Pinpoint the cell where the given text exists, returning its (x, y) midpoint coordinate. 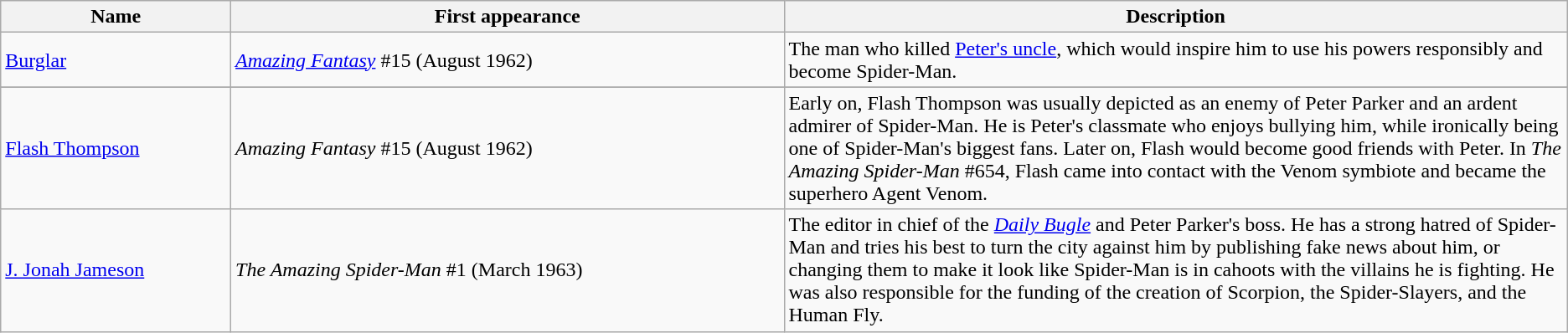
First appearance (508, 17)
Description (1176, 17)
The man who killed Peter's uncle, which would inspire him to use his powers responsibly and become Spider-Man. (1176, 60)
J. Jonah Jameson (116, 270)
Burglar (116, 60)
Flash Thompson (116, 148)
Name (116, 17)
The Amazing Spider-Man #1 (March 1963) (508, 270)
